From the cell containing the given text, extract its center point as (X, Y) coordinate. 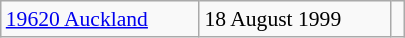
19620 Auckland (100, 19)
18 August 1999 (295, 19)
